From the cell containing the given text, extract its center point as (X, Y) coordinate. 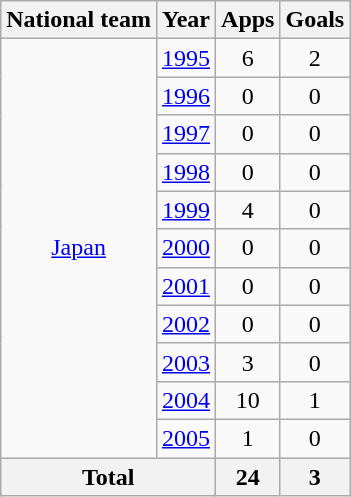
4 (248, 210)
2002 (186, 324)
2003 (186, 362)
Total (108, 477)
6 (248, 58)
1999 (186, 210)
Year (186, 20)
1997 (186, 134)
10 (248, 400)
Goals (315, 20)
2 (315, 58)
2001 (186, 286)
24 (248, 477)
2005 (186, 438)
1995 (186, 58)
2000 (186, 248)
1998 (186, 172)
1996 (186, 96)
National team (79, 20)
2004 (186, 400)
Apps (248, 20)
Japan (79, 248)
